Return (x, y) of the center of cell containing provided text 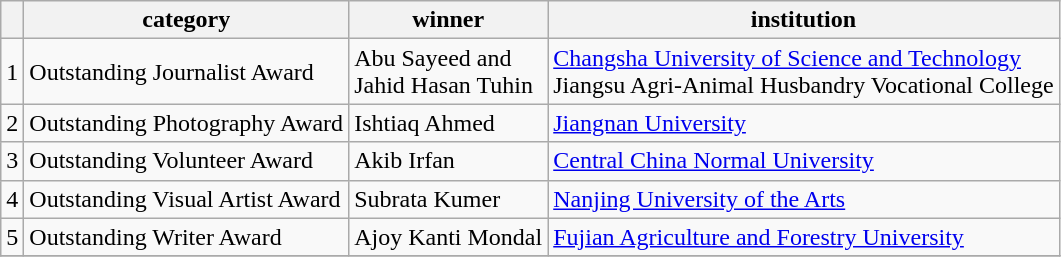
Central China Normal University (804, 161)
Subrata Kumer (448, 199)
institution (804, 20)
Ajoy Kanti Mondal (448, 237)
Ishtiaq Ahmed (448, 123)
2 (12, 123)
Akib Irfan (448, 161)
Outstanding Visual Artist Award (186, 199)
Outstanding Journalist Award (186, 72)
3 (12, 161)
1 (12, 72)
Jiangnan University (804, 123)
winner (448, 20)
Abu Sayeed and Jahid Hasan Tuhin (448, 72)
category (186, 20)
Outstanding Writer Award (186, 237)
Fujian Agriculture and Forestry University (804, 237)
4 (12, 199)
Outstanding Volunteer Award (186, 161)
Nanjing University of the Arts (804, 199)
5 (12, 237)
Changsha University of Science and Technology Jiangsu Agri-Animal Husbandry Vocational College (804, 72)
Outstanding Photography Award (186, 123)
